Identify which cell holds the provided text, then report its (x, y) central coordinate. 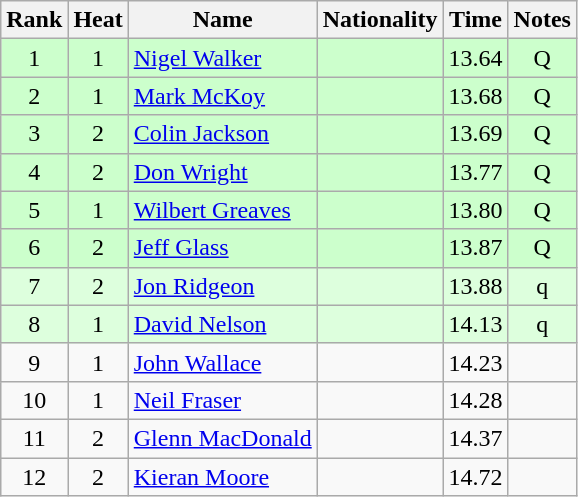
13.88 (476, 286)
John Wallace (222, 362)
13.80 (476, 210)
14.37 (476, 438)
Nationality (380, 20)
13.69 (476, 134)
8 (34, 324)
13.68 (476, 96)
12 (34, 477)
14.72 (476, 477)
13.77 (476, 172)
14.23 (476, 362)
Name (222, 20)
Glenn MacDonald (222, 438)
Wilbert Greaves (222, 210)
Don Wright (222, 172)
Mark McKoy (222, 96)
Neil Fraser (222, 400)
Heat (98, 20)
7 (34, 286)
4 (34, 172)
Colin Jackson (222, 134)
David Nelson (222, 324)
Notes (542, 20)
Rank (34, 20)
10 (34, 400)
13.87 (476, 248)
14.13 (476, 324)
Kieran Moore (222, 477)
5 (34, 210)
6 (34, 248)
Jon Ridgeon (222, 286)
11 (34, 438)
Nigel Walker (222, 58)
3 (34, 134)
9 (34, 362)
14.28 (476, 400)
Jeff Glass (222, 248)
Time (476, 20)
13.64 (476, 58)
